Determine the [x, y] coordinate at the center of the cell enclosing the given text.  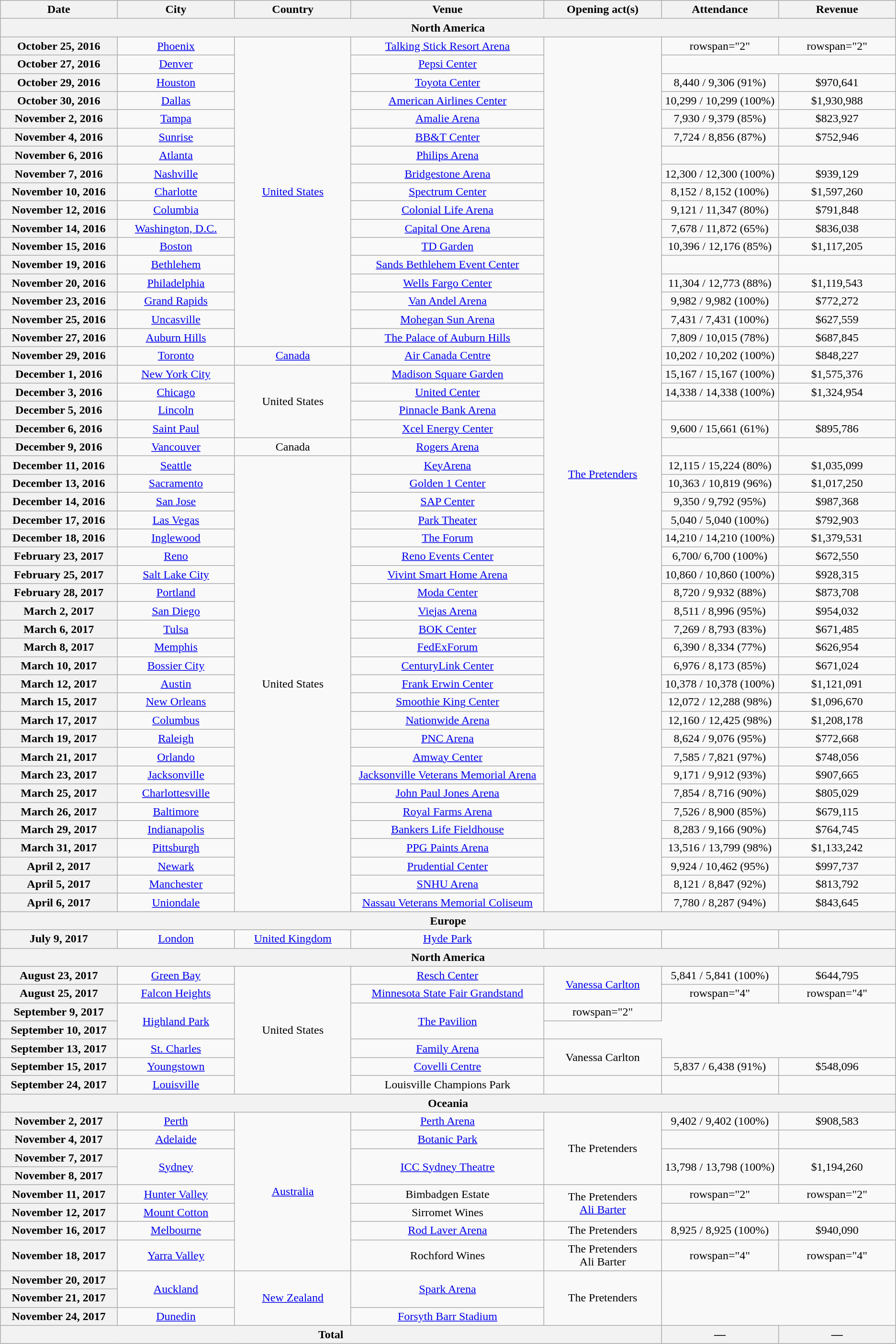
Hunter Valley [176, 1194]
Melbourne [176, 1231]
Mount Cotton [176, 1212]
$764,745 [837, 830]
September 10, 2017 [59, 1030]
December 17, 2016 [59, 520]
Jacksonville Veterans Memorial Arena [448, 775]
$772,272 [837, 301]
Amway Center [448, 757]
$997,737 [837, 866]
Toyota Center [448, 82]
Talking Stick Resort Arena [448, 46]
March 25, 2017 [59, 793]
9,600 / 15,661 (61%) [720, 429]
Nashville [176, 173]
Highland Park [176, 1021]
March 6, 2017 [59, 629]
Botanic Park [448, 1140]
Wells Fargo Center [448, 283]
Spark Arena [448, 1289]
December 3, 2016 [59, 392]
$671,024 [837, 666]
March 8, 2017 [59, 647]
December 13, 2016 [59, 483]
TD Garden [448, 247]
12,115 / 15,224 (80%) [720, 465]
Sydney [176, 1167]
Smoothie King Center [448, 702]
San Jose [176, 501]
$954,032 [837, 611]
Philips Arena [448, 155]
Oceania [448, 1103]
July 9, 2017 [59, 939]
John Paul Jones Arena [448, 793]
Amalie Arena [448, 119]
December 18, 2016 [59, 538]
November 19, 2016 [59, 265]
$772,668 [837, 738]
December 14, 2016 [59, 501]
December 5, 2016 [59, 410]
8,152 / 8,152 (100%) [720, 192]
7,431 / 7,431 (100%) [720, 319]
Youngstown [176, 1066]
9,402 / 9,402 (100%) [720, 1121]
7,526 / 8,900 (85%) [720, 812]
$895,786 [837, 429]
Bethlehem [176, 265]
November 25, 2016 [59, 319]
March 15, 2017 [59, 702]
$791,848 [837, 210]
$679,115 [837, 812]
Pinnacle Bank Arena [448, 410]
7,854 / 8,716 (90%) [720, 793]
April 2, 2017 [59, 866]
$672,550 [837, 556]
Family Arena [448, 1048]
6,700/ 6,700 (100%) [720, 556]
$987,368 [837, 501]
$940,090 [837, 1231]
Europe [448, 921]
Tampa [176, 119]
Perth Arena [448, 1121]
Date [59, 10]
Jacksonville [176, 775]
Madison Square Garden [448, 374]
August 25, 2017 [59, 994]
$848,227 [837, 356]
November 4, 2017 [59, 1140]
12,072 / 12,288 (98%) [720, 702]
March 21, 2017 [59, 757]
November 29, 2016 [59, 356]
$873,708 [837, 593]
$970,641 [837, 82]
March 31, 2017 [59, 848]
$644,795 [837, 975]
7,678 / 11,872 (65%) [720, 228]
5,837 / 6,438 (91%) [720, 1066]
7,724 / 8,856 (87%) [720, 137]
November 11, 2017 [59, 1194]
$1,930,988 [837, 101]
Covelli Centre [448, 1066]
Inglewood [176, 538]
Charlotte [176, 192]
Washington, D.C. [176, 228]
6,976 / 8,173 (85%) [720, 666]
Louisville Champions Park [448, 1084]
Viejas Arena [448, 611]
10,363 / 10,819 (96%) [720, 483]
Royal Farms Arena [448, 812]
Manchester [176, 884]
Newark [176, 866]
November 15, 2016 [59, 247]
December 1, 2016 [59, 374]
10,299 / 10,299 (100%) [720, 101]
Lincoln [176, 410]
$626,954 [837, 647]
Tulsa [176, 629]
$1,121,091 [837, 684]
9,982 / 9,982 (100%) [720, 301]
Minnesota State Fair Grandstand [448, 994]
14,210 / 14,210 (100%) [720, 538]
Salt Lake City [176, 575]
Frank Erwin Center [448, 684]
BB&T Center [448, 137]
Revenue [837, 10]
April 6, 2017 [59, 903]
$1,017,250 [837, 483]
Seattle [176, 465]
13,798 / 13,798 (100%) [720, 1167]
Dunedin [176, 1316]
United Center [448, 392]
Hyde Park [448, 939]
$843,645 [837, 903]
November 7, 2017 [59, 1158]
Falcon Heights [176, 994]
Bimbadgen Estate [448, 1194]
Raleigh [176, 738]
7,930 / 9,379 (85%) [720, 119]
March 23, 2017 [59, 775]
Auckland [176, 1289]
$1,379,531 [837, 538]
Colonial Life Arena [448, 210]
March 26, 2017 [59, 812]
London [176, 939]
SNHU Arena [448, 884]
Yarra Valley [176, 1255]
9,350 / 9,792 (95%) [720, 501]
Houston [176, 82]
March 17, 2017 [59, 720]
The Palace of Auburn Hills [448, 338]
9,121 / 11,347 (80%) [720, 210]
$1,324,954 [837, 392]
Toronto [176, 356]
ICC Sydney Theatre [448, 1167]
Green Bay [176, 975]
$836,038 [837, 228]
November 12, 2016 [59, 210]
Park Theater [448, 520]
November 4, 2016 [59, 137]
Reno Events Center [448, 556]
Rogers Arena [448, 447]
$687,845 [837, 338]
Phoenix [176, 46]
$748,056 [837, 757]
March 29, 2017 [59, 830]
St. Charles [176, 1048]
8,720 / 9,932 (88%) [720, 593]
Louisville [176, 1084]
Sands Bethlehem Event Center [448, 265]
December 9, 2016 [59, 447]
7,809 / 10,015 (78%) [720, 338]
FedExForum [448, 647]
November 27, 2016 [59, 338]
Opening act(s) [603, 10]
March 12, 2017 [59, 684]
Sirromet Wines [448, 1212]
December 11, 2016 [59, 465]
$805,029 [837, 793]
Mohegan Sun Arena [448, 319]
Columbus [176, 720]
The Forum [448, 538]
$1,035,099 [837, 465]
8,283 / 9,166 (90%) [720, 830]
November 7, 2016 [59, 173]
November 18, 2017 [59, 1255]
April 5, 2017 [59, 884]
$548,096 [837, 1066]
Pepsi Center [448, 64]
Venue [448, 10]
November 24, 2017 [59, 1316]
$1,133,242 [837, 848]
8,624 / 9,076 (95%) [720, 738]
Prudential Center [448, 866]
Grand Rapids [176, 301]
$1,597,260 [837, 192]
Reno [176, 556]
Austin [176, 684]
Vancouver [176, 447]
Xcel Energy Center [448, 429]
7,780 / 8,287 (94%) [720, 903]
Australia [293, 1192]
Sunrise [176, 137]
$1,575,376 [837, 374]
Spectrum Center [448, 192]
10,860 / 10,860 (100%) [720, 575]
Rochford Wines [448, 1255]
Auburn Hills [176, 338]
October 27, 2016 [59, 64]
10,202 / 10,202 (100%) [720, 356]
Charlottesville [176, 793]
Baltimore [176, 812]
$1,119,543 [837, 283]
November 14, 2016 [59, 228]
Nationwide Arena [448, 720]
November 16, 2017 [59, 1231]
Uniondale [176, 903]
American Airlines Center [448, 101]
Van Andel Arena [448, 301]
Bossier City [176, 666]
Country [293, 10]
September 15, 2017 [59, 1066]
December 6, 2016 [59, 429]
August 23, 2017 [59, 975]
$1,208,178 [837, 720]
$928,315 [837, 575]
SAP Center [448, 501]
Columbia [176, 210]
9,171 / 9,912 (93%) [720, 775]
$1,194,260 [837, 1167]
Nassau Veterans Memorial Coliseum [448, 903]
$752,946 [837, 137]
$1,117,205 [837, 247]
Memphis [176, 647]
Rod Laver Arena [448, 1231]
November 10, 2016 [59, 192]
Uncasville [176, 319]
February 28, 2017 [59, 593]
United Kingdom [293, 939]
New York City [176, 374]
8,121 / 8,847 (92%) [720, 884]
Attendance [720, 10]
$1,096,670 [837, 702]
November 2, 2016 [59, 119]
Capital One Arena [448, 228]
November 12, 2017 [59, 1212]
September 24, 2017 [59, 1084]
12,300 / 12,300 (100%) [720, 173]
Orlando [176, 757]
Bankers Life Fieldhouse [448, 830]
10,396 / 12,176 (85%) [720, 247]
Chicago [176, 392]
The Pavilion [448, 1021]
New Zealand [293, 1298]
November 23, 2016 [59, 301]
City [176, 10]
Denver [176, 64]
Forsyth Barr Stadium [448, 1316]
$908,583 [837, 1121]
10,378 / 10,378 (100%) [720, 684]
13,516 / 13,799 (98%) [720, 848]
Vivint Smart Home Arena [448, 575]
Bridgestone Arena [448, 173]
Golden 1 Center [448, 483]
October 25, 2016 [59, 46]
Las Vegas [176, 520]
October 30, 2016 [59, 101]
$939,129 [837, 173]
March 2, 2017 [59, 611]
$823,927 [837, 119]
8,440 / 9,306 (91%) [720, 82]
New Orleans [176, 702]
Saint Paul [176, 429]
March 19, 2017 [59, 738]
Resch Center [448, 975]
8,925 / 8,925 (100%) [720, 1231]
Boston [176, 247]
7,269 / 8,793 (83%) [720, 629]
November 2, 2017 [59, 1121]
Portland [176, 593]
November 6, 2016 [59, 155]
14,338 / 14,338 (100%) [720, 392]
Perth [176, 1121]
11,304 / 12,773 (88%) [720, 283]
Dallas [176, 101]
6,390 / 8,334 (77%) [720, 647]
November 8, 2017 [59, 1176]
$627,559 [837, 319]
November 20, 2017 [59, 1280]
12,160 / 12,425 (98%) [720, 720]
September 9, 2017 [59, 1012]
5,841 / 5,841 (100%) [720, 975]
September 13, 2017 [59, 1048]
Indianapolis [176, 830]
15,167 / 15,167 (100%) [720, 374]
BOK Center [448, 629]
February 25, 2017 [59, 575]
$671,485 [837, 629]
November 20, 2016 [59, 283]
PNC Arena [448, 738]
November 21, 2017 [59, 1298]
San Diego [176, 611]
9,924 / 10,462 (95%) [720, 866]
$907,665 [837, 775]
$813,792 [837, 884]
Sacramento [176, 483]
Atlanta [176, 155]
February 23, 2017 [59, 556]
$792,903 [837, 520]
March 10, 2017 [59, 666]
Air Canada Centre [448, 356]
8,511 / 8,996 (95%) [720, 611]
October 29, 2016 [59, 82]
Philadelphia [176, 283]
7,585 / 7,821 (97%) [720, 757]
CenturyLink Center [448, 666]
PPG Paints Arena [448, 848]
Moda Center [448, 593]
Adelaide [176, 1140]
Total [331, 1334]
Pittsburgh [176, 848]
5,040 / 5,040 (100%) [720, 520]
KeyArena [448, 465]
